Output the (x, y) coordinate of the center of the cell containing the given text.  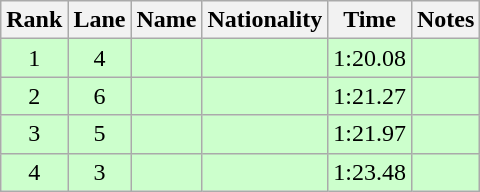
1:21.27 (370, 96)
2 (34, 96)
Notes (445, 20)
5 (100, 134)
Nationality (265, 20)
1:21.97 (370, 134)
Rank (34, 20)
1:23.48 (370, 172)
6 (100, 96)
Name (166, 20)
1:20.08 (370, 58)
1 (34, 58)
Time (370, 20)
Lane (100, 20)
